For the text-containing cell, return its midpoint in [x, y] coordinate format. 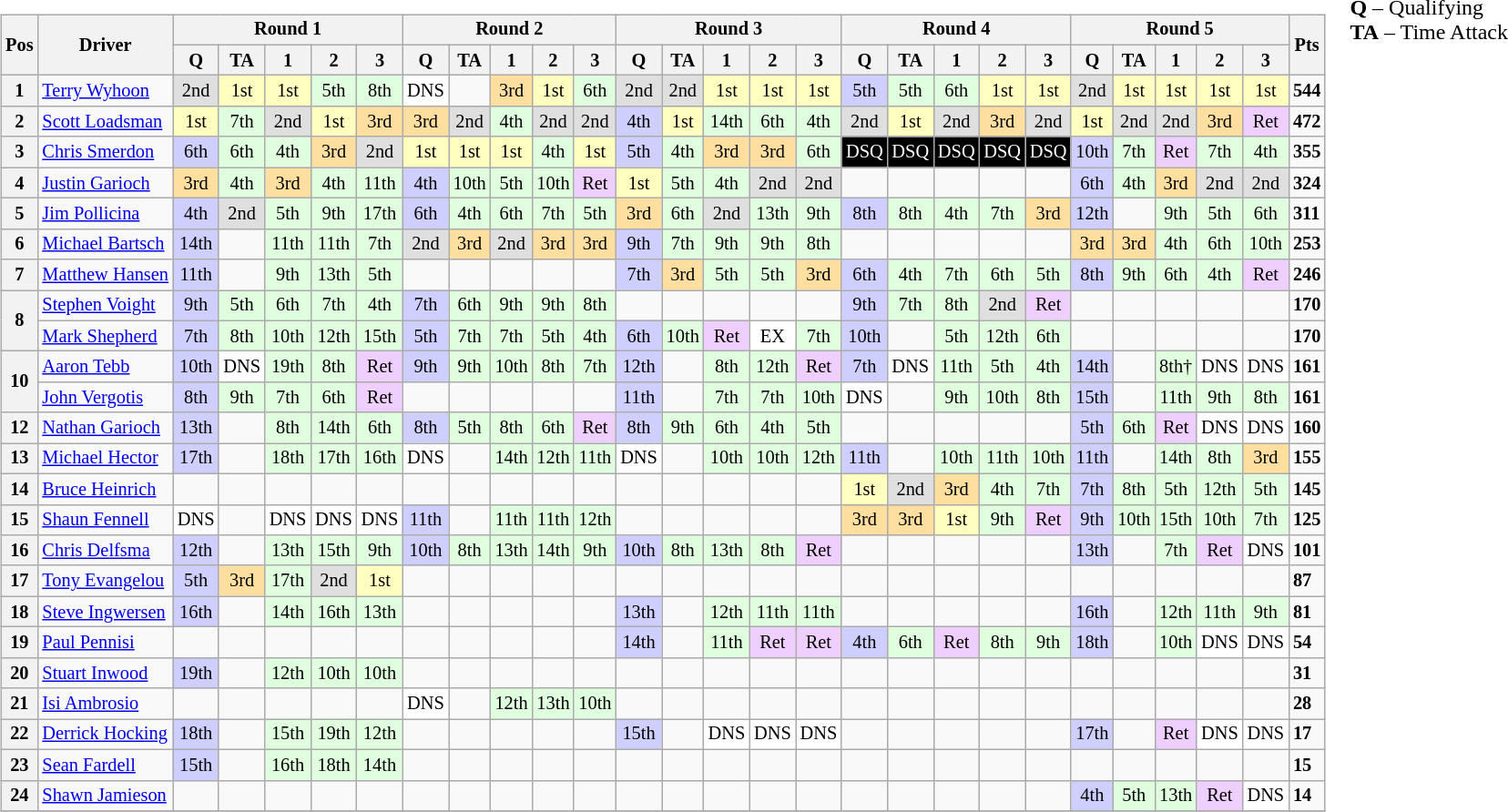
Driver [105, 46]
Round 2 [509, 30]
23 [19, 765]
Matthew Hansen [105, 275]
324 [1307, 183]
Shaun Fennell [105, 520]
Aaron Tebb [105, 367]
7 [19, 275]
Round 3 [729, 30]
Bruce Heinrich [105, 489]
24 [19, 796]
21 [19, 704]
4 [19, 183]
5 [19, 214]
19 [19, 643]
155 [1307, 459]
Sean Fardell [105, 765]
13 [19, 459]
12 [19, 428]
101 [1307, 551]
145 [1307, 489]
Jim Pollicina [105, 214]
87 [1307, 581]
Tony Evangelou [105, 581]
31 [1307, 673]
246 [1307, 275]
160 [1307, 428]
Terry Wyhoon [105, 91]
Justin Garioch [105, 183]
Chris Smerdon [105, 152]
Stuart Inwood [105, 673]
Round 4 [956, 30]
John Vergotis [105, 398]
Shawn Jamieson [105, 796]
20 [19, 673]
8th† [1176, 367]
Pts [1307, 46]
8 [19, 320]
Isi Ambrosio [105, 704]
10 [19, 382]
Michael Bartsch [105, 244]
Chris Delfsma [105, 551]
Paul Pennisi [105, 643]
Round 1 [288, 30]
28 [1307, 704]
54 [1307, 643]
Stephen Voight [105, 306]
Pos [19, 46]
472 [1307, 122]
355 [1307, 152]
6 [19, 244]
16 [19, 551]
Michael Hector [105, 459]
EX [772, 336]
18 [19, 612]
81 [1307, 612]
Steve Ingwersen [105, 612]
311 [1307, 214]
125 [1307, 520]
Nathan Garioch [105, 428]
544 [1307, 91]
Derrick Hocking [105, 735]
Scott Loadsman [105, 122]
253 [1307, 244]
Round 5 [1180, 30]
Mark Shepherd [105, 336]
22 [19, 735]
